Find where the given text appears and provide that cell's center as [x, y] coordinate. 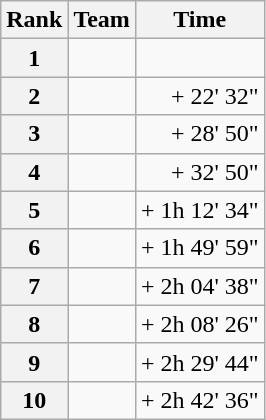
4 [34, 172]
2 [34, 96]
+ 32' 50" [200, 172]
7 [34, 286]
Team [102, 20]
Time [200, 20]
+ 1h 49' 59" [200, 248]
Rank [34, 20]
+ 1h 12' 34" [200, 210]
6 [34, 248]
9 [34, 362]
10 [34, 400]
+ 2h 08' 26" [200, 324]
+ 22' 32" [200, 96]
+ 2h 29' 44" [200, 362]
1 [34, 58]
3 [34, 134]
+ 2h 42' 36" [200, 400]
8 [34, 324]
+ 2h 04' 38" [200, 286]
5 [34, 210]
+ 28' 50" [200, 134]
